For the text-containing cell, return its midpoint in (x, y) coordinate format. 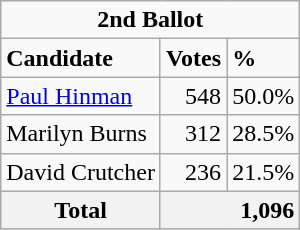
548 (193, 96)
236 (193, 172)
% (264, 58)
Votes (193, 58)
Total (81, 210)
21.5% (264, 172)
David Crutcher (81, 172)
Candidate (81, 58)
50.0% (264, 96)
28.5% (264, 134)
1,096 (230, 210)
2nd Ballot (150, 20)
312 (193, 134)
Paul Hinman (81, 96)
Marilyn Burns (81, 134)
